Capture the cell that displays the provided text and extract its (X, Y) central coordinate. 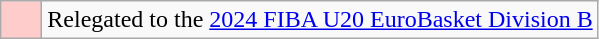
Relegated to the 2024 FIBA U20 EuroBasket Division B (320, 20)
